Provide the [x, y] coordinate of the cell's center where the given text is located.  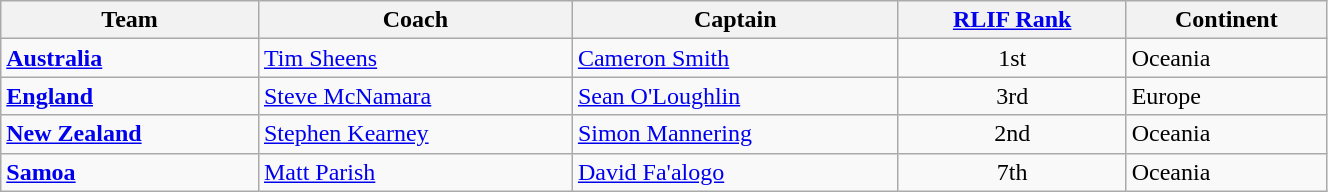
Australia [130, 58]
England [130, 96]
3rd [1012, 96]
Stephen Kearney [415, 134]
Sean O'Loughlin [735, 96]
2nd [1012, 134]
Steve McNamara [415, 96]
RLIF Rank [1012, 20]
Captain [735, 20]
Europe [1226, 96]
Continent [1226, 20]
New Zealand [130, 134]
Matt Parish [415, 172]
Simon Mannering [735, 134]
Cameron Smith [735, 58]
Tim Sheens [415, 58]
1st [1012, 58]
David Fa'alogo [735, 172]
Coach [415, 20]
Samoa [130, 172]
Team [130, 20]
7th [1012, 172]
